Return (X, Y) of the center of cell containing provided text 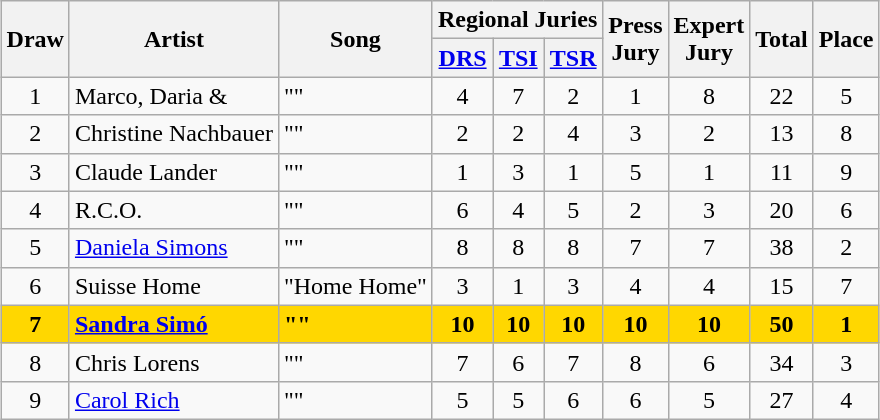
15 (782, 286)
ExpertJury (709, 39)
Sandra Simó (174, 324)
27 (782, 400)
DRS (462, 58)
38 (782, 248)
11 (782, 172)
Chris Lorens (174, 362)
50 (782, 324)
"Home Home" (355, 286)
TSR (574, 58)
Marco, Daria & (174, 96)
34 (782, 362)
13 (782, 134)
Claude Lander (174, 172)
Place (846, 39)
Christine Nachbauer (174, 134)
Total (782, 39)
20 (782, 210)
PressJury (636, 39)
22 (782, 96)
Carol Rich (174, 400)
Draw (35, 39)
Suisse Home (174, 286)
Regional Juries (517, 20)
Artist (174, 39)
Daniela Simons (174, 248)
TSI (518, 58)
Song (355, 39)
R.C.O. (174, 210)
